Determine the (x, y) coordinate at the center of the cell enclosing the given text.  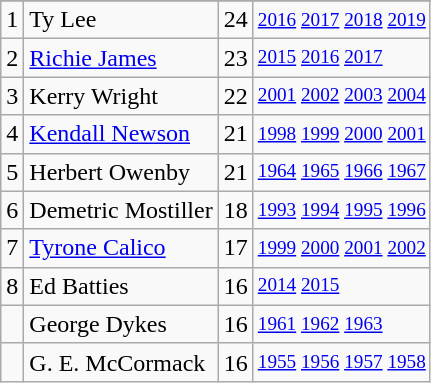
3 (12, 96)
Kendall Newson (121, 134)
2015 2016 2017 (342, 58)
2001 2002 2003 2004 (342, 96)
Richie James (121, 58)
17 (236, 248)
23 (236, 58)
24 (236, 20)
1999 2000 2001 2002 (342, 248)
Ty Lee (121, 20)
18 (236, 210)
Demetric Mostiller (121, 210)
22 (236, 96)
2 (12, 58)
Kerry Wright (121, 96)
4 (12, 134)
1961 1962 1963 (342, 324)
7 (12, 248)
5 (12, 172)
Ed Batties (121, 286)
2016 2017 2018 2019 (342, 20)
1964 1965 1966 1967 (342, 172)
1993 1994 1995 1996 (342, 210)
1 (12, 20)
G. E. McCormack (121, 362)
Herbert Owenby (121, 172)
George Dykes (121, 324)
8 (12, 286)
6 (12, 210)
1955 1956 1957 1958 (342, 362)
Tyrone Calico (121, 248)
1998 1999 2000 2001 (342, 134)
2014 2015 (342, 286)
